Extract the (x, y) coordinate from the center of the cell holding the provided text.  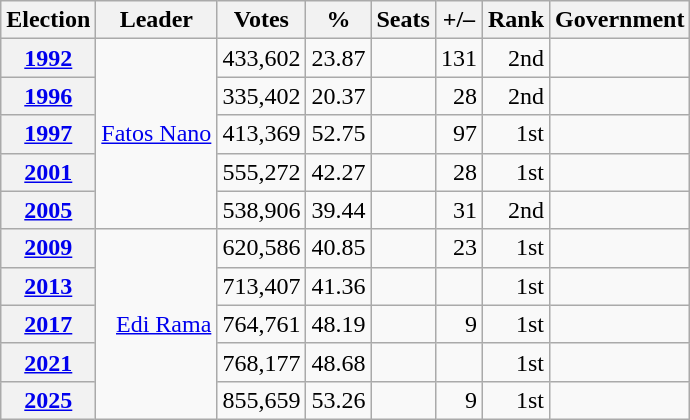
Seats (403, 20)
131 (458, 58)
23.87 (338, 58)
Government (620, 20)
52.75 (338, 134)
40.85 (338, 248)
Election (48, 20)
620,586 (262, 248)
Leader (156, 20)
41.36 (338, 286)
39.44 (338, 210)
Rank (516, 20)
20.37 (338, 96)
Edi Rama (156, 324)
855,659 (262, 400)
% (338, 20)
31 (458, 210)
1997 (48, 134)
2009 (48, 248)
42.27 (338, 172)
Votes (262, 20)
Fatos Nano (156, 134)
1996 (48, 96)
764,761 (262, 324)
768,177 (262, 362)
48.19 (338, 324)
2021 (48, 362)
555,272 (262, 172)
713,407 (262, 286)
+/– (458, 20)
2005 (48, 210)
413,369 (262, 134)
97 (458, 134)
433,602 (262, 58)
2001 (48, 172)
53.26 (338, 400)
335,402 (262, 96)
2025 (48, 400)
2013 (48, 286)
538,906 (262, 210)
23 (458, 248)
1992 (48, 58)
2017 (48, 324)
48.68 (338, 362)
